Return the (X, Y) coordinate for the center point of the cell that contains the specified text.  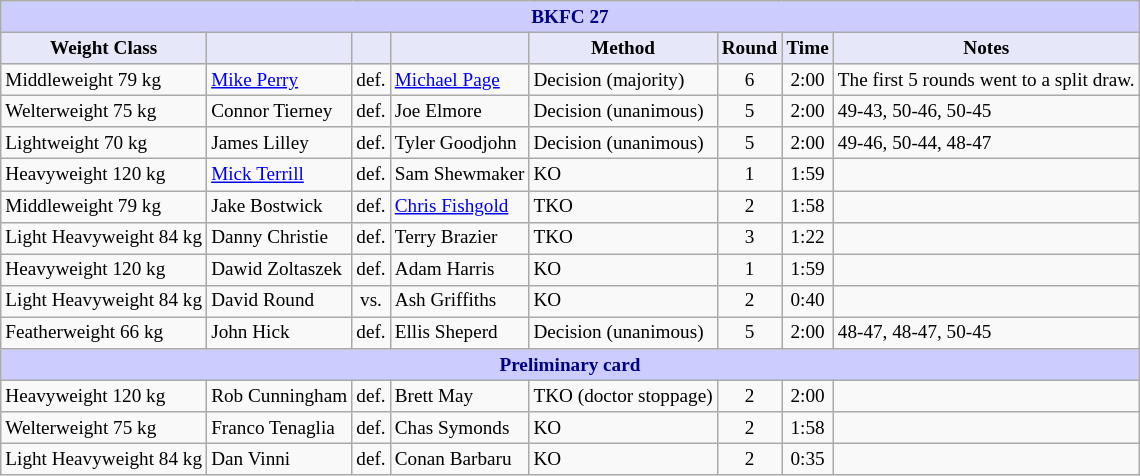
Decision (majority) (623, 80)
vs. (371, 301)
Terry Brazier (460, 238)
Preliminary card (570, 365)
Weight Class (104, 48)
Round (750, 48)
Joe Elmore (460, 111)
David Round (280, 301)
Rob Cunningham (280, 396)
6 (750, 80)
John Hick (280, 333)
Mick Terrill (280, 175)
James Lilley (280, 143)
Method (623, 48)
Ellis Sheperd (460, 333)
Franco Tenaglia (280, 428)
Notes (986, 48)
Featherweight 66 kg (104, 333)
49-46, 50-44, 48-47 (986, 143)
Adam Harris (460, 270)
Jake Bostwick (280, 206)
Time (808, 48)
48-47, 48-47, 50-45 (986, 333)
Dan Vinni (280, 460)
Connor Tierney (280, 111)
Chris Fishgold (460, 206)
Conan Barbaru (460, 460)
Tyler Goodjohn (460, 143)
Dawid Zoltaszek (280, 270)
TKO (doctor stoppage) (623, 396)
Ash Griffiths (460, 301)
1:22 (808, 238)
The first 5 rounds went to a split draw. (986, 80)
Michael Page (460, 80)
BKFC 27 (570, 17)
Chas Symonds (460, 428)
0:35 (808, 460)
3 (750, 238)
Lightweight 70 kg (104, 143)
Brett May (460, 396)
Mike Perry (280, 80)
Sam Shewmaker (460, 175)
Danny Christie (280, 238)
0:40 (808, 301)
49-43, 50-46, 50-45 (986, 111)
